Detect which cell encompasses the target text, then output its [X, Y] center coordinate. 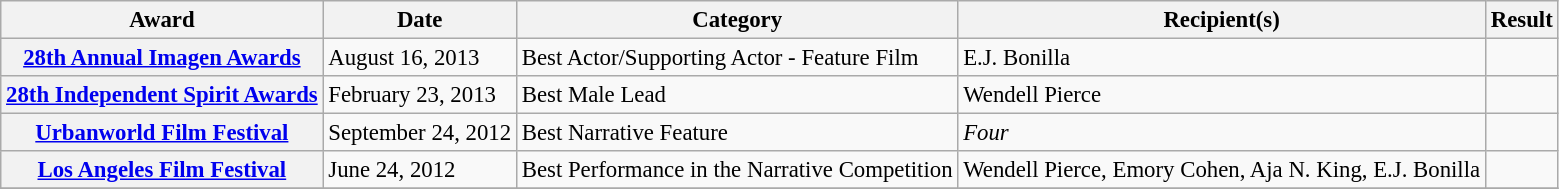
June 24, 2012 [420, 170]
Result [1522, 20]
September 24, 2012 [420, 133]
Date [420, 20]
Category [736, 20]
Best Performance in the Narrative Competition [736, 170]
28th Independent Spirit Awards [162, 95]
28th Annual Imagen Awards [162, 58]
August 16, 2013 [420, 58]
Award [162, 20]
Wendell Pierce [1222, 95]
Best Actor/Supporting Actor - Feature Film [736, 58]
Wendell Pierce, Emory Cohen, Aja N. King, E.J. Bonilla [1222, 170]
Los Angeles Film Festival [162, 170]
Best Narrative Feature [736, 133]
Four [1222, 133]
February 23, 2013 [420, 95]
Best Male Lead [736, 95]
E.J. Bonilla [1222, 58]
Recipient(s) [1222, 20]
Urbanworld Film Festival [162, 133]
